Determine the [X, Y] coordinate at the center of the cell enclosing the given text.  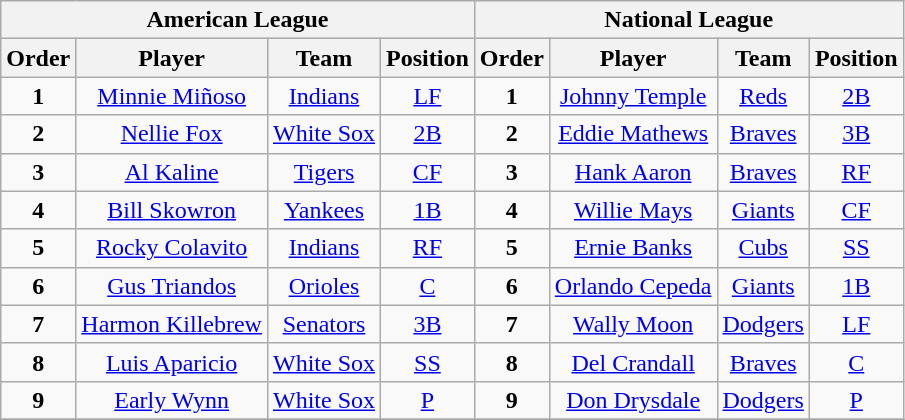
Don Drysdale [633, 400]
Willie Mays [633, 210]
Rocky Colavito [172, 248]
American League [238, 20]
Tigers [324, 172]
Nellie Fox [172, 134]
Wally Moon [633, 324]
National League [688, 20]
Cubs [763, 248]
Harmon Killebrew [172, 324]
Al Kaline [172, 172]
Orioles [324, 286]
Ernie Banks [633, 248]
Hank Aaron [633, 172]
Reds [763, 96]
Early Wynn [172, 400]
Gus Triandos [172, 286]
Del Crandall [633, 362]
Minnie Miñoso [172, 96]
Orlando Cepeda [633, 286]
Johnny Temple [633, 96]
Yankees [324, 210]
Eddie Mathews [633, 134]
Luis Aparicio [172, 362]
Senators [324, 324]
Bill Skowron [172, 210]
